Determine the [X, Y] coordinate at the center of the cell enclosing the given text.  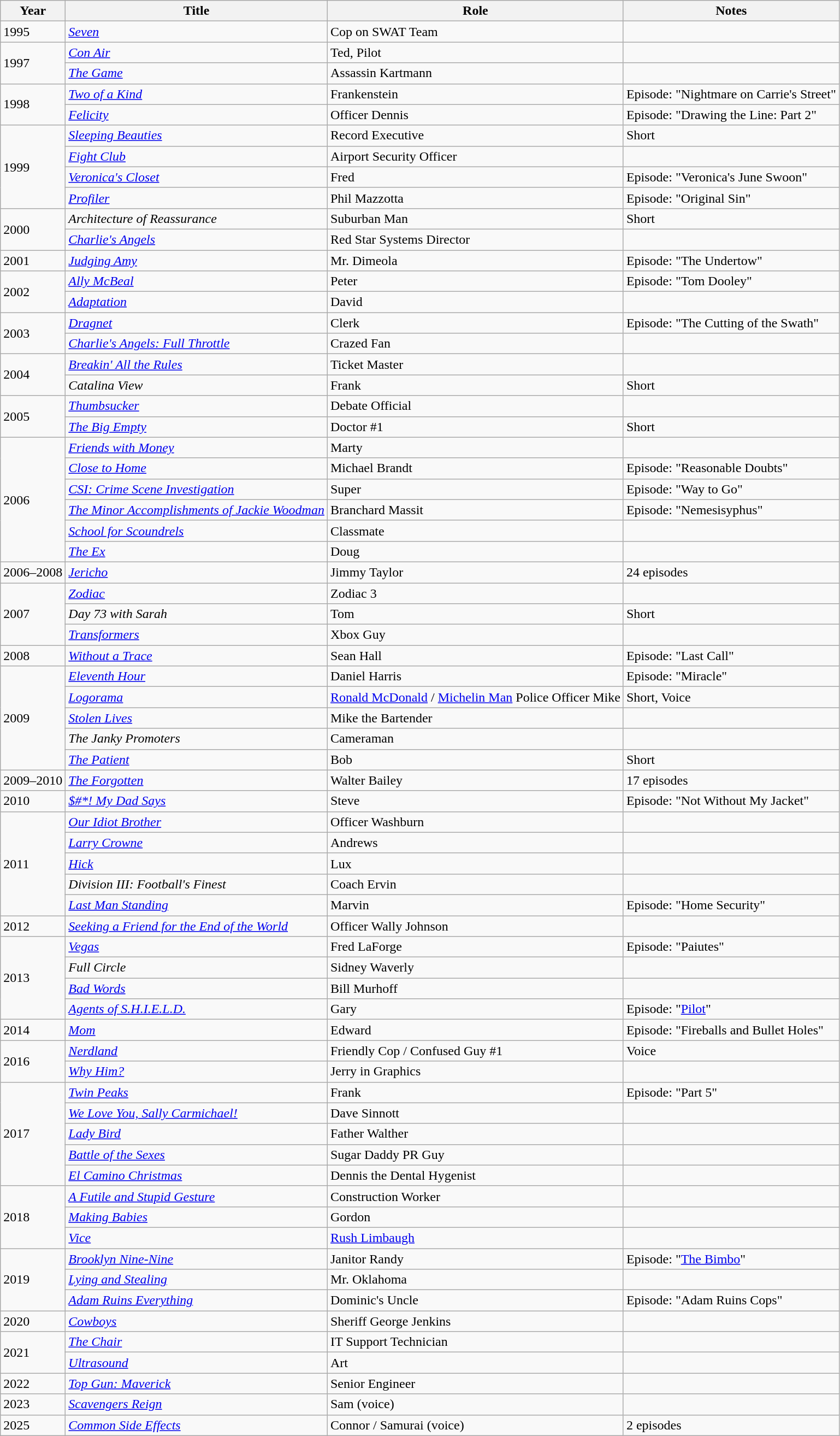
Andrews [475, 843]
2005 [33, 416]
Tom [475, 614]
Ultrasound [197, 1363]
CSI: Crime Scene Investigation [197, 489]
Seven [197, 32]
David [475, 302]
Vice [197, 1238]
Role [475, 11]
24 episodes [731, 572]
The Forgotten [197, 780]
Hick [197, 863]
Episode: "Drawing the Line: Part 2" [731, 115]
Twin Peaks [197, 1092]
Fight Club [197, 156]
The Patient [197, 760]
Phil Mazzotta [475, 198]
Edward [475, 1030]
Thumbsucker [197, 406]
Larry Crowne [197, 843]
Episode: "Not Without My Jacket" [731, 801]
Our Idiot Brother [197, 822]
Episode: "Tom Dooley" [731, 281]
Xbox Guy [475, 635]
Gary [475, 1009]
Nerdland [197, 1051]
Cowboys [197, 1321]
Mr. Dimeola [475, 261]
Without a Trace [197, 656]
Dave Sinnott [475, 1113]
Episode: "Part 5" [731, 1092]
Adam Ruins Everything [197, 1300]
Officer Washburn [475, 822]
Charlie's Angels: Full Throttle [197, 344]
Peter [475, 281]
Voice [731, 1051]
2009–2010 [33, 780]
Clerk [475, 323]
Logorama [197, 697]
IT Support Technician [475, 1342]
2 episodes [731, 1425]
2017 [33, 1134]
Gordon [475, 1217]
2021 [33, 1352]
Episode: "Adam Ruins Cops" [731, 1300]
Episode: "Nemesisyphus" [731, 510]
Record Executive [475, 136]
Doug [475, 551]
2022 [33, 1384]
Connor / Samurai (voice) [475, 1425]
Episode: "The Undertow" [731, 261]
Coach Ervin [475, 884]
Bob [475, 760]
Full Circle [197, 968]
Sidney Waverly [475, 968]
The Janky Promoters [197, 739]
1997 [33, 63]
Profiler [197, 198]
Stolen Lives [197, 718]
Year [33, 11]
Seeking a Friend for the End of the World [197, 926]
Daniel Harris [475, 676]
Catalina View [197, 385]
Doctor #1 [475, 427]
Episode: "Reasonable Doubts" [731, 468]
2023 [33, 1404]
Judging Amy [197, 261]
Episode: "Fireballs and Bullet Holes" [731, 1030]
School for Scoundrels [197, 531]
The Ex [197, 551]
Transformers [197, 635]
2000 [33, 229]
Marvin [475, 905]
Lying and Stealing [197, 1280]
Sugar Daddy PR Guy [475, 1155]
Classmate [475, 531]
Walter Bailey [475, 780]
Super [475, 489]
Last Man Standing [197, 905]
Mike the Bartender [475, 718]
Senior Engineer [475, 1384]
2019 [33, 1279]
2004 [33, 375]
Dragnet [197, 323]
Friends with Money [197, 448]
Felicity [197, 115]
Mr. Oklahoma [475, 1280]
Making Babies [197, 1217]
Bad Words [197, 988]
Rush Limbaugh [475, 1238]
Episode: "Miracle" [731, 676]
Sean Hall [475, 656]
$#*! My Dad Says [197, 801]
Crazed Fan [475, 344]
2009 [33, 718]
Episode: "Pilot" [731, 1009]
Bill Murhoff [475, 988]
Ted, Pilot [475, 52]
2018 [33, 1217]
Suburban Man [475, 219]
Charlie's Angels [197, 239]
2014 [33, 1030]
Janitor Randy [475, 1258]
2006–2008 [33, 572]
2013 [33, 978]
Ally McBeal [197, 281]
Sheriff George Jenkins [475, 1321]
Title [197, 11]
Episode: "Nightmare on Carrie's Street" [731, 94]
Dominic's Uncle [475, 1300]
Marty [475, 448]
2020 [33, 1321]
Battle of the Sexes [197, 1155]
2007 [33, 614]
1995 [33, 32]
Cameraman [475, 739]
Ronald McDonald / Michelin Man Police Officer Mike [475, 697]
Branchard Massit [475, 510]
Vegas [197, 947]
Episode: "Original Sin" [731, 198]
Adaptation [197, 302]
The Big Empty [197, 427]
2006 [33, 499]
Two of a Kind [197, 94]
Zodiac 3 [475, 593]
Ticket Master [475, 364]
Day 73 with Sarah [197, 614]
Art [475, 1363]
2001 [33, 261]
Jimmy Taylor [475, 572]
2010 [33, 801]
Common Side Effects [197, 1425]
Fred [475, 177]
Cop on SWAT Team [475, 32]
Zodiac [197, 593]
The Game [197, 73]
Con Air [197, 52]
Jerry in Graphics [475, 1072]
Mom [197, 1030]
Episode: "Last Call" [731, 656]
Friendly Cop / Confused Guy #1 [475, 1051]
Assassin Kartmann [475, 73]
Agents of S.H.I.E.L.D. [197, 1009]
Short, Voice [731, 697]
2003 [33, 333]
Breakin' All the Rules [197, 364]
Episode: "Way to Go" [731, 489]
Fred LaForge [475, 947]
Lady Bird [197, 1134]
Notes [731, 11]
2025 [33, 1425]
Frankenstein [475, 94]
2012 [33, 926]
2011 [33, 863]
Brooklyn Nine-Nine [197, 1258]
Veronica's Closet [197, 177]
Lux [475, 863]
Officer Wally Johnson [475, 926]
El Camino Christmas [197, 1175]
Michael Brandt [475, 468]
Red Star Systems Director [475, 239]
Close to Home [197, 468]
The Chair [197, 1342]
17 episodes [731, 780]
Episode: "Paiutes" [731, 947]
Sleeping Beauties [197, 136]
Construction Worker [475, 1196]
Scavengers Reign [197, 1404]
Episode: "Veronica's June Swoon" [731, 177]
Episode: "Home Security" [731, 905]
1999 [33, 167]
Dennis the Dental Hygenist [475, 1175]
We Love You, Sally Carmichael! [197, 1113]
Jericho [197, 572]
2016 [33, 1061]
Division III: Football's Finest [197, 884]
2008 [33, 656]
Top Gun: Maverick [197, 1384]
Eleventh Hour [197, 676]
Why Him? [197, 1072]
Architecture of Reassurance [197, 219]
The Minor Accomplishments of Jackie Woodman [197, 510]
Airport Security Officer [475, 156]
Debate Official [475, 406]
Father Walther [475, 1134]
Officer Dennis [475, 115]
Episode: "The Cutting of the Swath" [731, 323]
A Futile and Stupid Gesture [197, 1196]
1998 [33, 104]
Sam (voice) [475, 1404]
2002 [33, 292]
Episode: "The Bimbo" [731, 1258]
Steve [475, 801]
